From the cell containing the given text, extract its center point as [X, Y] coordinate. 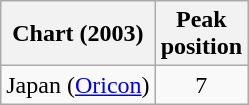
Japan (Oricon) [78, 85]
Chart (2003) [78, 34]
7 [201, 85]
Peakposition [201, 34]
